Scan for the cell matching the given text and deliver its (x, y) coordinate at center. 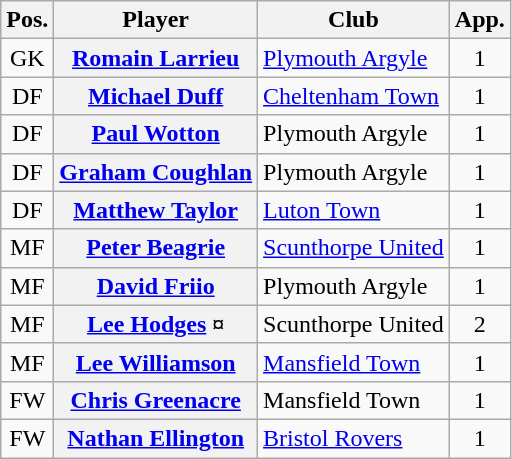
David Friio (156, 286)
Cheltenham Town (354, 96)
Pos. (28, 20)
Club (354, 20)
Matthew Taylor (156, 210)
Michael Duff (156, 96)
Chris Greenacre (156, 400)
Nathan Ellington (156, 438)
GK (28, 58)
Luton Town (354, 210)
Bristol Rovers (354, 438)
Lee Hodges ¤ (156, 324)
Romain Larrieu (156, 58)
Player (156, 20)
App. (480, 20)
Graham Coughlan (156, 172)
Paul Wotton (156, 134)
2 (480, 324)
Lee Williamson (156, 362)
Peter Beagrie (156, 248)
